Locate the cell with the specified text and output its [x, y] center coordinate. 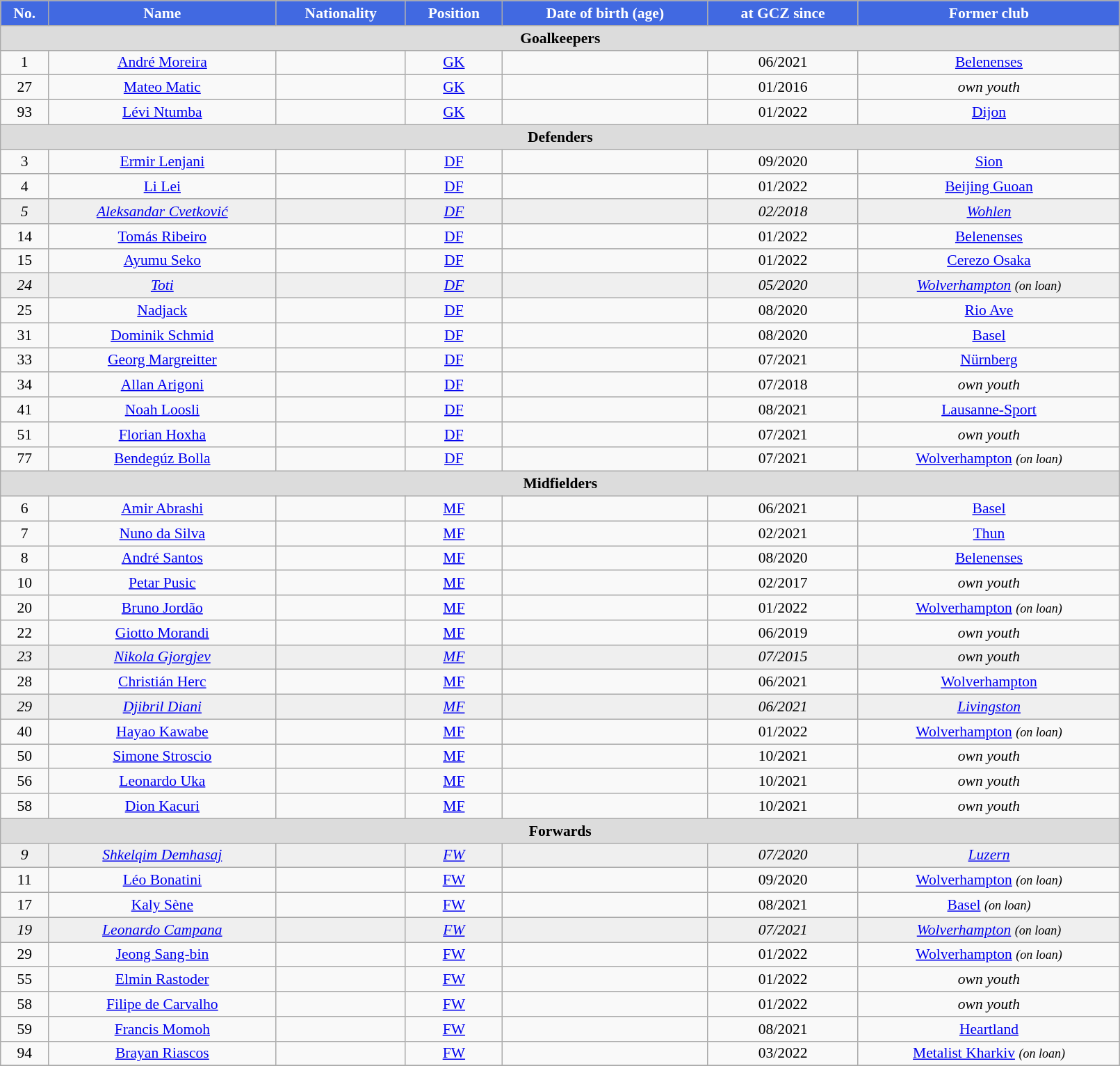
77 [25, 459]
Georg Margreitter [163, 360]
Former club [989, 13]
27 [25, 88]
Ayumu Seko [163, 261]
11 [25, 880]
17 [25, 905]
8 [25, 558]
07/2018 [783, 385]
Noah Loosli [163, 410]
3 [25, 162]
02/2021 [783, 533]
15 [25, 261]
06/2019 [783, 633]
Giotto Morandi [163, 633]
Name [163, 13]
20 [25, 608]
Thun [989, 533]
Sion [989, 162]
50 [25, 757]
Petar Pusic [163, 583]
Aleksandar Cvetković [163, 211]
34 [25, 385]
Florian Hoxha [163, 435]
41 [25, 410]
Leonardo Campana [163, 930]
4 [25, 187]
Mateo Matic [163, 88]
at GCZ since [783, 13]
5 [25, 211]
59 [25, 1029]
Hayao Kawabe [163, 732]
Nadjack [163, 311]
Li Lei [163, 187]
Shkelqim Demhasaj [163, 855]
André Santos [163, 558]
56 [25, 782]
Lévi Ntumba [163, 113]
07/2020 [783, 855]
Brayan Riascos [163, 1053]
Christián Herc [163, 682]
24 [25, 286]
Simone Stroscio [163, 757]
01/2016 [783, 88]
Jeong Sang-bin [163, 955]
Midfielders [560, 484]
02/2017 [783, 583]
Dijon [989, 113]
Wohlen [989, 211]
Cerezo Osaka [989, 261]
07/2015 [783, 657]
Tomás Ribeiro [163, 236]
33 [25, 360]
Francis Momoh [163, 1029]
Nationality [341, 13]
9 [25, 855]
Nuno da Silva [163, 533]
Filipe de Carvalho [163, 1004]
Kaly Sène [163, 905]
Bruno Jordão [163, 608]
Basel (on loan) [989, 905]
Heartland [989, 1029]
Position [453, 13]
19 [25, 930]
25 [25, 311]
03/2022 [783, 1053]
No. [25, 13]
02/2018 [783, 211]
Beijing Guoan [989, 187]
6 [25, 509]
Luzern [989, 855]
51 [25, 435]
1 [25, 63]
40 [25, 732]
Elmin Rastoder [163, 980]
94 [25, 1053]
Rio Ave [989, 311]
Goalkeepers [560, 38]
10 [25, 583]
Allan Arigoni [163, 385]
Wolverhampton [989, 682]
Dominik Schmid [163, 335]
Forwards [560, 831]
05/2020 [783, 286]
Lausanne-Sport [989, 410]
23 [25, 657]
Livingston [989, 707]
Leonardo Uka [163, 782]
Dion Kacuri [163, 806]
Ermir Lenjani [163, 162]
André Moreira [163, 63]
Toti [163, 286]
Bendegúz Bolla [163, 459]
Nürnberg [989, 360]
93 [25, 113]
55 [25, 980]
14 [25, 236]
Amir Abrashi [163, 509]
Djibril Diani [163, 707]
31 [25, 335]
28 [25, 682]
Metalist Kharkiv (on loan) [989, 1053]
7 [25, 533]
Defenders [560, 137]
Léo Bonatini [163, 880]
Date of birth (age) [605, 13]
22 [25, 633]
Nikola Gjorgjev [163, 657]
